From the cell containing the given text, extract its center point as (x, y) coordinate. 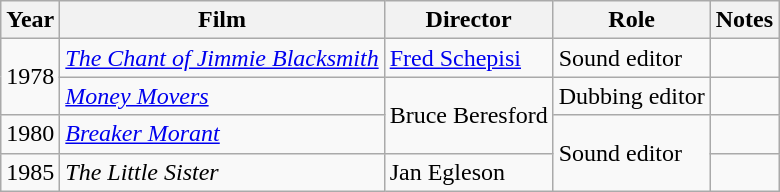
Breaker Morant (222, 134)
1978 (30, 77)
Notes (744, 20)
Fred Schepisi (468, 58)
1985 (30, 172)
Money Movers (222, 96)
The Chant of Jimmie Blacksmith (222, 58)
Director (468, 20)
Bruce Beresford (468, 115)
Film (222, 20)
Dubbing editor (632, 96)
Role (632, 20)
Jan Egleson (468, 172)
The Little Sister (222, 172)
1980 (30, 134)
Year (30, 20)
